Scan for the cell matching the given text and deliver its (x, y) coordinate at center. 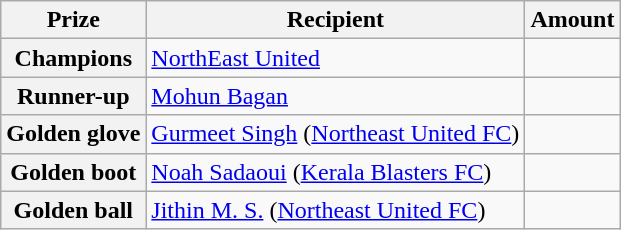
Jithin M. S. (Northeast United FC) (336, 210)
Gurmeet Singh (Northeast United FC) (336, 134)
Prize (74, 20)
Golden boot (74, 172)
NorthEast United (336, 58)
Golden ball (74, 210)
Runner-up (74, 96)
Golden glove (74, 134)
Champions (74, 58)
Amount (572, 20)
Noah Sadaoui (Kerala Blasters FC) (336, 172)
Recipient (336, 20)
Mohun Bagan (336, 96)
